Identify which cell holds the provided text, then report its (x, y) central coordinate. 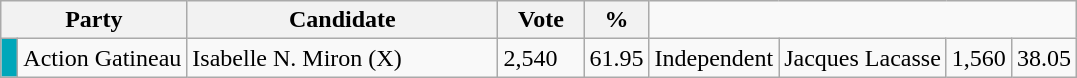
Action Gatineau (102, 58)
Isabelle N. Miron (X) (342, 58)
2,540 (541, 58)
Independent (714, 58)
1,560 (978, 58)
% (616, 20)
Vote (541, 20)
Jacques Lacasse (863, 58)
Candidate (342, 20)
61.95 (616, 58)
Party (94, 20)
38.05 (1044, 58)
